For the text-containing cell, return its midpoint in (x, y) coordinate format. 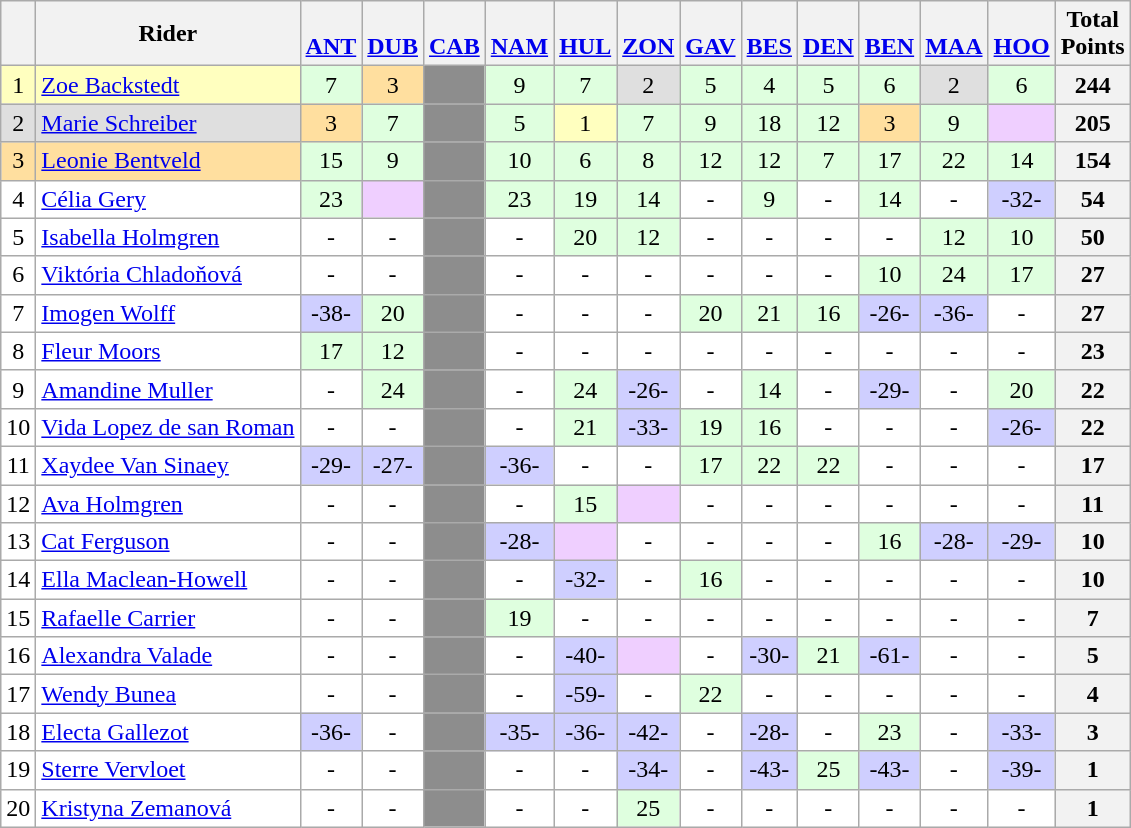
-40- (586, 656)
-27- (393, 465)
-61- (889, 656)
13 (18, 542)
BEN (889, 34)
-59- (586, 694)
DEN (829, 34)
Alexandra Valade (168, 656)
DUB (393, 34)
Ella Maclean-Howell (168, 580)
Wendy Bunea (168, 694)
Rafaelle Carrier (168, 618)
50 (1092, 237)
NAM (519, 34)
HOO (1022, 34)
Fleur Moors (168, 351)
-30- (769, 656)
Imogen Wolff (168, 313)
Rider (168, 34)
Zoe Backstedt (168, 85)
Ava Holmgren (168, 503)
-39- (1022, 770)
Isabella Holmgren (168, 237)
205 (1092, 123)
ANT (331, 34)
Viktória Chladoňová (168, 275)
Sterre Vervloet (168, 770)
Total Points (1092, 34)
Amandine Muller (168, 389)
MAA (954, 34)
HUL (586, 34)
-38- (331, 313)
BES (769, 34)
-34- (648, 770)
Kristyna Zemanová (168, 808)
54 (1092, 199)
Vida Lopez de san Roman (168, 427)
CAB (454, 34)
GAV (710, 34)
244 (1092, 85)
Xaydee Van Sinaey (168, 465)
Cat Ferguson (168, 542)
Marie Schreiber (168, 123)
-42- (648, 732)
Célia Gery (168, 199)
Leonie Bentveld (168, 161)
Electa Gallezot (168, 732)
154 (1092, 161)
ZON (648, 34)
-35- (519, 732)
